Output the [X, Y] coordinate of the center of the cell containing the given text.  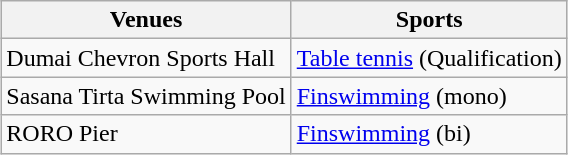
Table tennis (Qualification) [429, 58]
Finswimming (bi) [429, 134]
Dumai Chevron Sports Hall [146, 58]
Finswimming (mono) [429, 96]
Sports [429, 20]
RORO Pier [146, 134]
Venues [146, 20]
Sasana Tirta Swimming Pool [146, 96]
